From the cell containing the given text, extract its center point as (X, Y) coordinate. 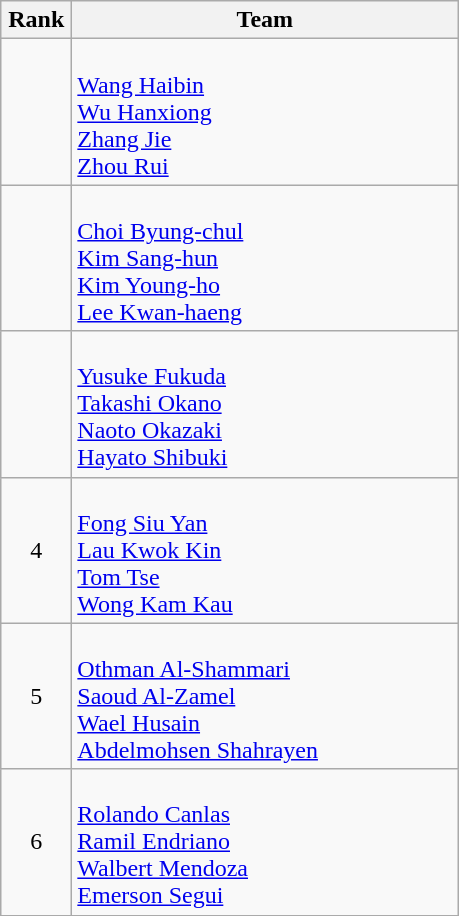
Yusuke FukudaTakashi OkanoNaoto OkazakiHayato Shibuki (265, 404)
6 (36, 842)
Team (265, 20)
Wang HaibinWu HanxiongZhang JieZhou Rui (265, 112)
5 (36, 696)
Fong Siu YanLau Kwok KinTom TseWong Kam Kau (265, 550)
Rolando CanlasRamil EndrianoWalbert MendozaEmerson Segui (265, 842)
Othman Al-ShammariSaoud Al-ZamelWael HusainAbdelmohsen Shahrayen (265, 696)
Choi Byung-chulKim Sang-hunKim Young-hoLee Kwan-haeng (265, 258)
Rank (36, 20)
4 (36, 550)
